Find where the given text appears and provide that cell's center as (X, Y) coordinate. 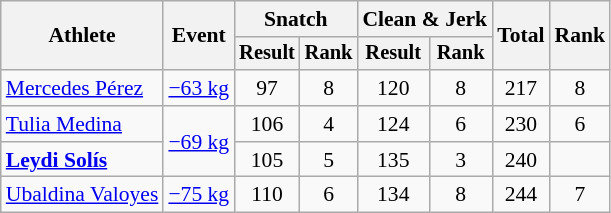
Ubaldina Valoyes (82, 195)
5 (329, 160)
Clean & Jerk (424, 19)
106 (267, 124)
−63 kg (198, 88)
230 (520, 124)
Event (198, 36)
120 (393, 88)
7 (580, 195)
Snatch (296, 19)
−69 kg (198, 142)
Total (520, 36)
135 (393, 160)
−75 kg (198, 195)
110 (267, 195)
124 (393, 124)
97 (267, 88)
244 (520, 195)
Mercedes Pérez (82, 88)
105 (267, 160)
Leydi Solís (82, 160)
3 (460, 160)
4 (329, 124)
Tulia Medina (82, 124)
240 (520, 160)
Athlete (82, 36)
217 (520, 88)
134 (393, 195)
